Determine the [X, Y] coordinate at the center of the cell enclosing the given text.  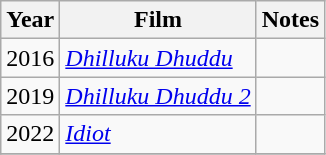
Notes [290, 20]
Dhilluku Dhuddu [158, 58]
2016 [30, 58]
2019 [30, 96]
Film [158, 20]
2022 [30, 134]
Dhilluku Dhuddu 2 [158, 96]
Idiot [158, 134]
Year [30, 20]
